Identify which cell holds the provided text, then report its (X, Y) central coordinate. 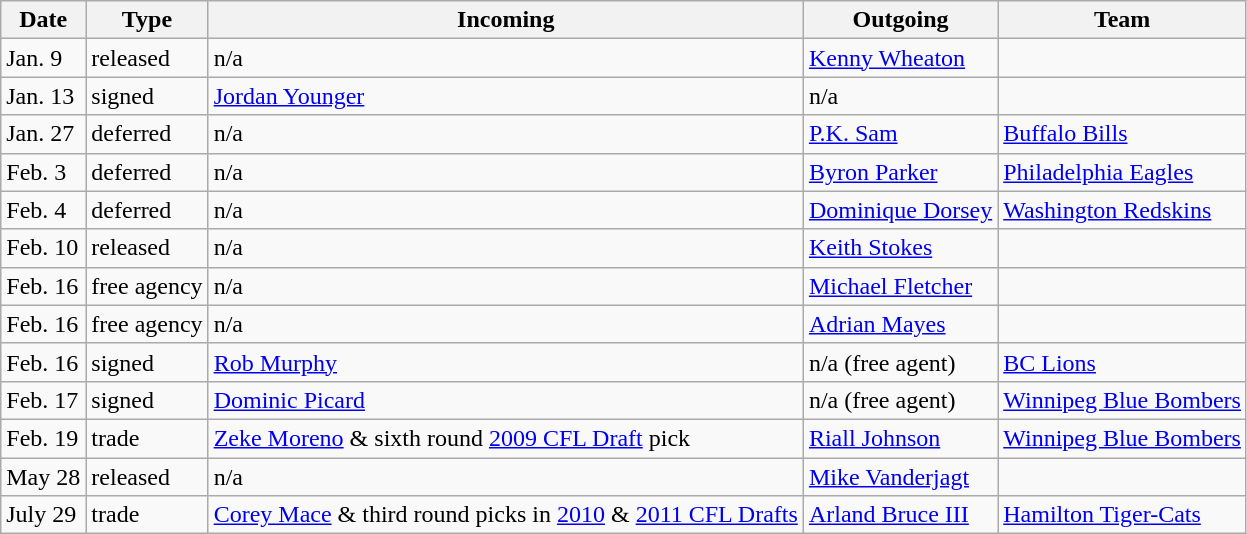
Feb. 3 (44, 172)
Riall Johnson (900, 438)
Keith Stokes (900, 248)
Buffalo Bills (1122, 134)
Jan. 9 (44, 58)
July 29 (44, 515)
Michael Fletcher (900, 286)
Mike Vanderjagt (900, 477)
BC Lions (1122, 362)
Feb. 10 (44, 248)
Jan. 13 (44, 96)
Washington Redskins (1122, 210)
Incoming (506, 20)
Jordan Younger (506, 96)
Feb. 17 (44, 400)
Dominic Picard (506, 400)
Byron Parker (900, 172)
Adrian Mayes (900, 324)
Zeke Moreno & sixth round 2009 CFL Draft pick (506, 438)
Team (1122, 20)
May 28 (44, 477)
Arland Bruce III (900, 515)
Outgoing (900, 20)
Kenny Wheaton (900, 58)
Corey Mace & third round picks in 2010 & 2011 CFL Drafts (506, 515)
Hamilton Tiger-Cats (1122, 515)
Feb. 4 (44, 210)
P.K. Sam (900, 134)
Philadelphia Eagles (1122, 172)
Rob Murphy (506, 362)
Dominique Dorsey (900, 210)
Jan. 27 (44, 134)
Date (44, 20)
Type (147, 20)
Feb. 19 (44, 438)
